Identify which cell holds the provided text, then report its [x, y] central coordinate. 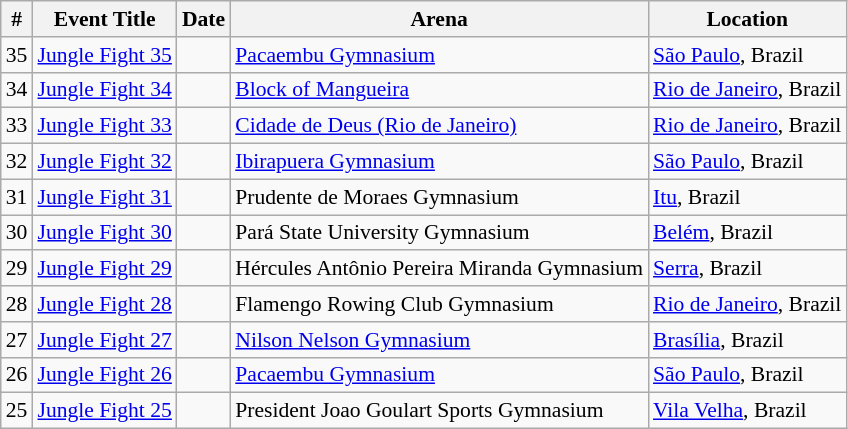
President Joao Goulart Sports Gymnasium [439, 411]
# [17, 19]
29 [17, 269]
34 [17, 90]
32 [17, 162]
Ibirapuera Gymnasium [439, 162]
33 [17, 126]
Jungle Fight 33 [104, 126]
28 [17, 304]
31 [17, 197]
Pará State University Gymnasium [439, 233]
Belém, Brazil [747, 233]
Vila Velha, Brazil [747, 411]
Jungle Fight 26 [104, 375]
Cidade de Deus (Rio de Janeiro) [439, 126]
Itu, Brazil [747, 197]
25 [17, 411]
Jungle Fight 31 [104, 197]
Event Title [104, 19]
Jungle Fight 32 [104, 162]
Hércules Antônio Pereira Miranda Gymnasium [439, 269]
Brasília, Brazil [747, 340]
Jungle Fight 27 [104, 340]
Jungle Fight 30 [104, 233]
Serra, Brazil [747, 269]
Jungle Fight 35 [104, 55]
Arena [439, 19]
Jungle Fight 28 [104, 304]
Date [204, 19]
Nilson Nelson Gymnasium [439, 340]
30 [17, 233]
Prudente de Moraes Gymnasium [439, 197]
Jungle Fight 29 [104, 269]
26 [17, 375]
Block of Mangueira [439, 90]
Jungle Fight 34 [104, 90]
Flamengo Rowing Club Gymnasium [439, 304]
Location [747, 19]
35 [17, 55]
Jungle Fight 25 [104, 411]
27 [17, 340]
